Detect which cell encompasses the target text, then output its [x, y] center coordinate. 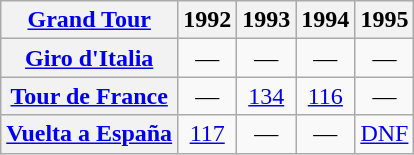
117 [208, 134]
1993 [266, 20]
DNF [384, 134]
Vuelta a España [90, 134]
1992 [208, 20]
Giro d'Italia [90, 58]
1994 [326, 20]
1995 [384, 20]
134 [266, 96]
116 [326, 96]
Grand Tour [90, 20]
Tour de France [90, 96]
